For the text-containing cell, return its midpoint in (X, Y) coordinate format. 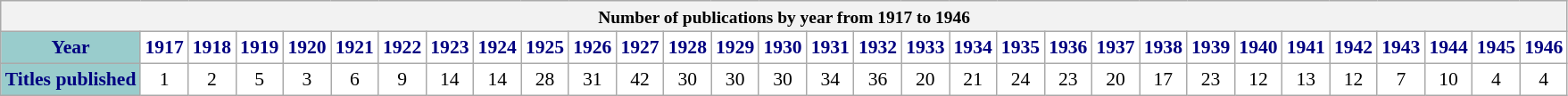
1932 (878, 48)
1933 (925, 48)
42 (639, 80)
36 (878, 80)
1918 (212, 48)
28 (544, 80)
1934 (973, 48)
1942 (1353, 48)
1946 (1544, 48)
1937 (1116, 48)
1928 (687, 48)
31 (593, 80)
7 (1401, 80)
1926 (593, 48)
1943 (1401, 48)
1927 (639, 48)
1939 (1210, 48)
2 (212, 80)
10 (1448, 80)
1929 (735, 48)
9 (402, 80)
1930 (782, 48)
Year (71, 48)
1940 (1258, 48)
1923 (450, 48)
17 (1164, 80)
1920 (307, 48)
1935 (1021, 48)
1941 (1307, 48)
1921 (355, 48)
21 (973, 80)
6 (355, 80)
1 (164, 80)
5 (259, 80)
Titles published (71, 80)
1925 (544, 48)
1945 (1496, 48)
Number of publications by year from 1917 to 1946 (784, 16)
1922 (402, 48)
1936 (1067, 48)
1938 (1164, 48)
34 (830, 80)
1924 (498, 48)
1944 (1448, 48)
24 (1021, 80)
13 (1307, 80)
1917 (164, 48)
3 (307, 80)
1931 (830, 48)
1919 (259, 48)
